Extract the [x, y] coordinate from the center of the cell holding the provided text.  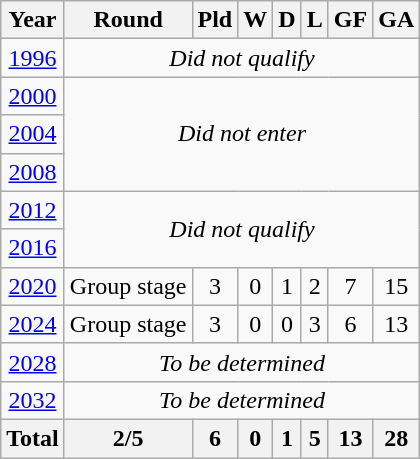
2032 [33, 400]
7 [350, 286]
2012 [33, 210]
15 [396, 286]
2/5 [128, 438]
GA [396, 20]
1996 [33, 58]
Total [33, 438]
Pld [215, 20]
Round [128, 20]
2020 [33, 286]
2008 [33, 172]
5 [314, 438]
GF [350, 20]
Year [33, 20]
2000 [33, 96]
Did not enter [242, 134]
2 [314, 286]
2016 [33, 248]
2028 [33, 362]
2004 [33, 134]
D [287, 20]
28 [396, 438]
L [314, 20]
W [256, 20]
2024 [33, 324]
